Locate the cell with the specified text and output its [X, Y] center coordinate. 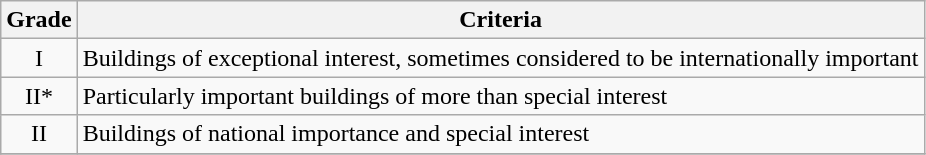
II [39, 134]
Grade [39, 20]
II* [39, 96]
Criteria [500, 20]
I [39, 58]
Buildings of national importance and special interest [500, 134]
Particularly important buildings of more than special interest [500, 96]
Buildings of exceptional interest, sometimes considered to be internationally important [500, 58]
